Find where the given text appears and provide that cell's center as [X, Y] coordinate. 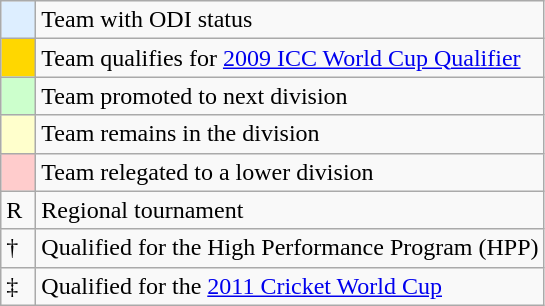
Team remains in the division [290, 134]
Qualified for the 2011 Cricket World Cup [290, 286]
R [18, 210]
Regional tournament [290, 210]
Team relegated to a lower division [290, 172]
Team with ODI status [290, 20]
Team qualifies for 2009 ICC World Cup Qualifier [290, 58]
Qualified for the High Performance Program (HPP) [290, 248]
‡ [18, 286]
Team promoted to next division [290, 96]
† [18, 248]
